From the cell containing the given text, extract its center point as [x, y] coordinate. 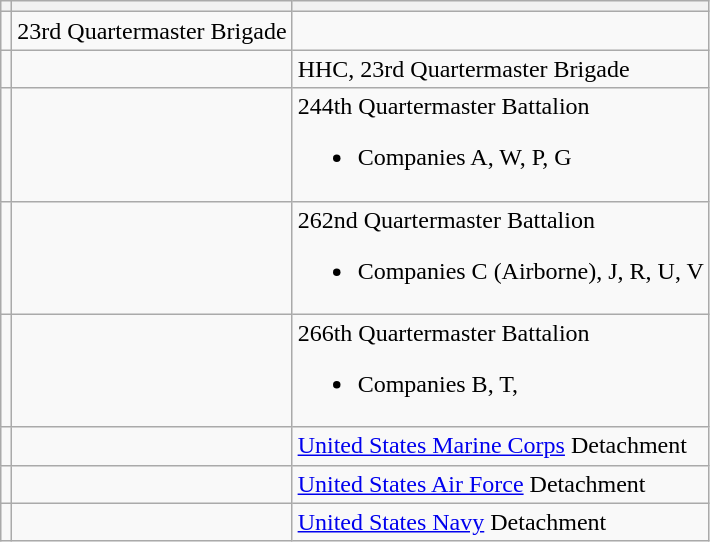
United States Air Force Detachment [500, 484]
United States Navy Detachment [500, 522]
262nd Quartermaster BattalionCompanies C (Airborne), J, R, U, V [500, 258]
United States Marine Corps Detachment [500, 446]
266th Quartermaster BattalionCompanies B, T, [500, 370]
HHC, 23rd Quartermaster Brigade [500, 69]
244th Quartermaster BattalionCompanies A, W, P, G [500, 144]
23rd Quartermaster Brigade [152, 31]
